Return the (X, Y) coordinate for the center point of the cell that contains the specified text.  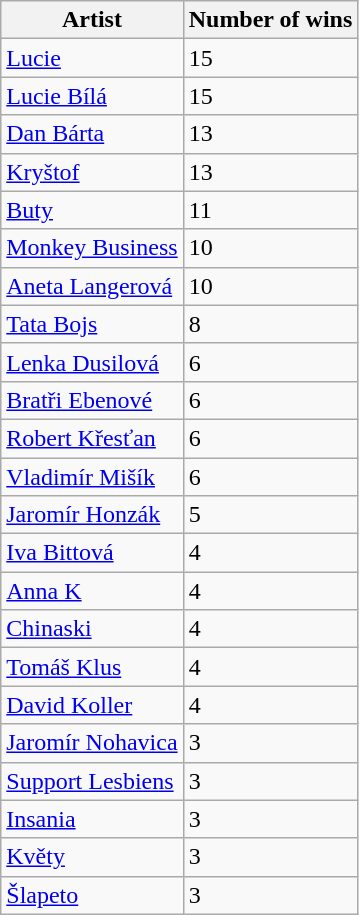
David Koller (92, 705)
Šlapeto (92, 895)
Number of wins (270, 20)
Kryštof (92, 172)
Artist (92, 20)
Monkey Business (92, 248)
Bratři Ebenové (92, 400)
Aneta Langerová (92, 286)
8 (270, 324)
Tomáš Klus (92, 667)
Insania (92, 819)
Tata Bojs (92, 324)
Dan Bárta (92, 134)
Anna K (92, 591)
Jaromír Honzák (92, 515)
Květy (92, 857)
Iva Bittová (92, 553)
Lucie (92, 58)
Chinaski (92, 629)
Lucie Bílá (92, 96)
Jaromír Nohavica (92, 743)
Robert Křesťan (92, 438)
Buty (92, 210)
Vladimír Mišík (92, 477)
Lenka Dusilová (92, 362)
5 (270, 515)
11 (270, 210)
Support Lesbiens (92, 781)
